Return the [X, Y] coordinate for the center point of the cell that contains the specified text.  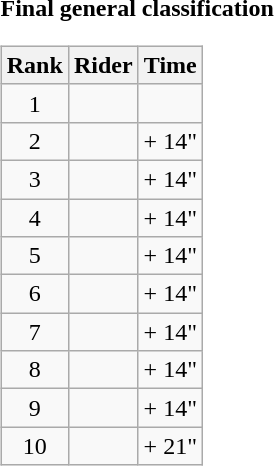
5 [34, 256]
6 [34, 294]
1 [34, 103]
Rank [34, 65]
+ 21" [170, 446]
2 [34, 141]
7 [34, 332]
Rider [103, 65]
9 [34, 408]
Time [170, 65]
8 [34, 370]
10 [34, 446]
4 [34, 217]
3 [34, 179]
